Return (X, Y) of the center of cell containing provided text 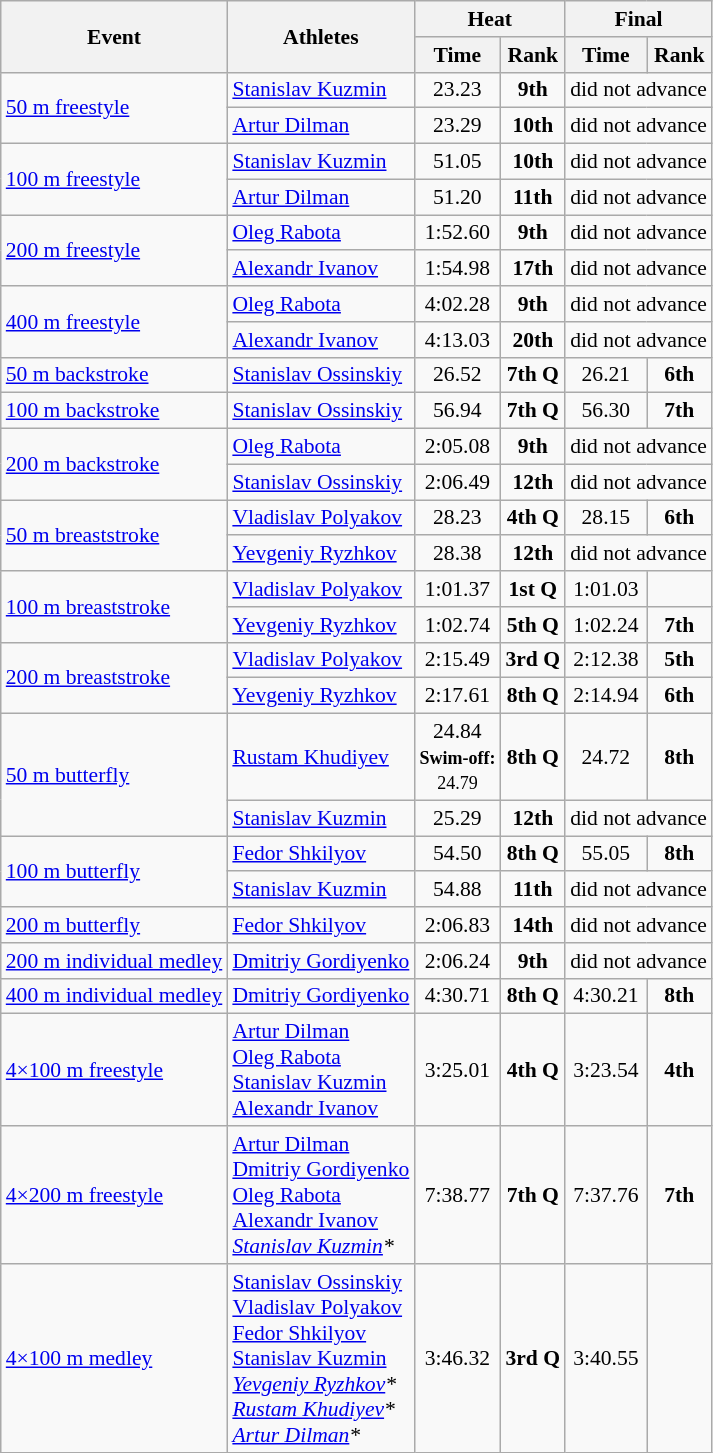
1:01.37 (457, 589)
Rustam Khudiyev (320, 758)
50 m butterfly (114, 775)
2:06.24 (457, 961)
1:02.24 (606, 625)
50 m backstroke (114, 375)
4:30.71 (457, 996)
1:54.98 (457, 269)
4:02.28 (457, 304)
4th (680, 1070)
2:14.94 (606, 696)
28.23 (457, 518)
56.94 (457, 411)
1:02.74 (457, 625)
2:05.08 (457, 447)
51.20 (457, 197)
1st Q (532, 589)
Event (114, 36)
4×200 m freestyle (114, 1195)
400 m freestyle (114, 322)
28.38 (457, 554)
2:12.38 (606, 660)
24.72 (606, 758)
4×100 m freestyle (114, 1070)
4×100 m medley (114, 1358)
50 m breaststroke (114, 536)
1:52.60 (457, 233)
4:30.21 (606, 996)
200 m breaststroke (114, 678)
26.52 (457, 375)
28.15 (606, 518)
55.05 (606, 854)
100 m backstroke (114, 411)
200 m backstroke (114, 464)
2:06.83 (457, 925)
Stanislav OssinskiyVladislav PolyakovFedor ShkilyovStanislav KuzminYevgeniy Ryzhkov*Rustam Khudiyev*Artur Dilman* (320, 1358)
23.23 (457, 90)
56.30 (606, 411)
Artur DilmanOleg RabotaStanislav KuzminAlexandr Ivanov (320, 1070)
4:13.03 (457, 340)
7:38.77 (457, 1195)
24.84Swim-off:24.79 (457, 758)
Athletes (320, 36)
Final (638, 19)
100 m butterfly (114, 872)
3:25.01 (457, 1070)
400 m individual medley (114, 996)
17th (532, 269)
23.29 (457, 126)
200 m butterfly (114, 925)
7:37.76 (606, 1195)
54.88 (457, 890)
100 m breaststroke (114, 606)
14th (532, 925)
2:17.61 (457, 696)
100 m freestyle (114, 180)
2:06.49 (457, 482)
2:15.49 (457, 660)
26.21 (606, 375)
1:01.03 (606, 589)
50 m freestyle (114, 108)
Artur DilmanDmitriy GordiyenkoOleg RabotaAlexandr IvanovStanislav Kuzmin* (320, 1195)
54.50 (457, 854)
200 m freestyle (114, 250)
3:40.55 (606, 1358)
200 m individual medley (114, 961)
3:46.32 (457, 1358)
51.05 (457, 162)
3:23.54 (606, 1070)
20th (532, 340)
5th Q (532, 625)
Heat (490, 19)
25.29 (457, 818)
5th (680, 660)
